Scan for the cell matching the given text and deliver its (X, Y) coordinate at center. 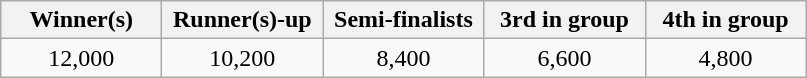
Semi-finalists (404, 20)
8,400 (404, 58)
4,800 (726, 58)
4th in group (726, 20)
10,200 (242, 58)
6,600 (564, 58)
Winner(s) (82, 20)
Runner(s)-up (242, 20)
12,000 (82, 58)
3rd in group (564, 20)
